Output the [x, y] coordinate of the center of the cell containing the given text.  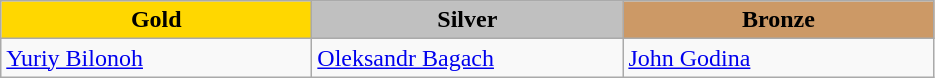
Gold [156, 20]
John Godina [778, 58]
Oleksandr Bagach [468, 58]
Silver [468, 20]
Bronze [778, 20]
Yuriy Bilonoh [156, 58]
